Pinpoint the cell where the given text exists, returning its (X, Y) midpoint coordinate. 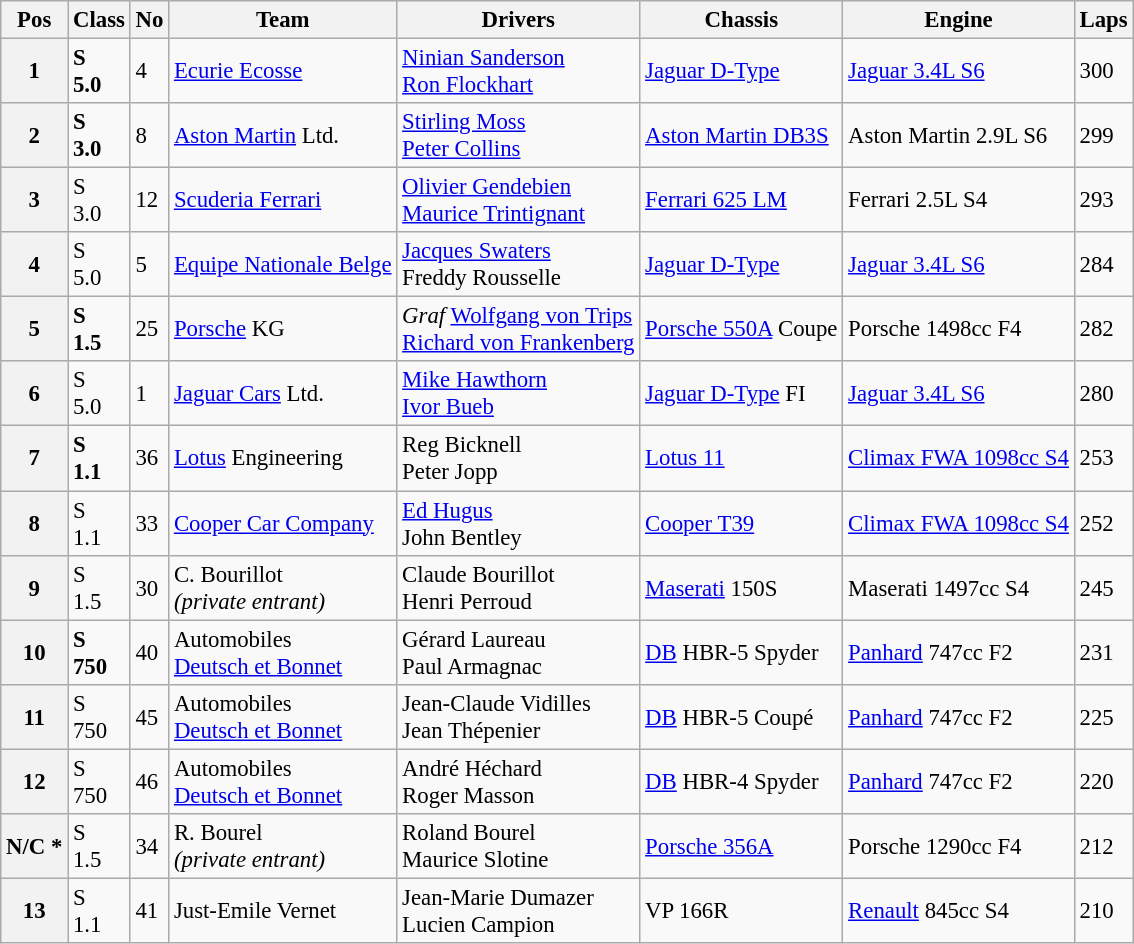
299 (1104, 136)
253 (1104, 458)
41 (149, 910)
40 (149, 652)
Gérard Laureau Paul Armagnac (518, 652)
Lotus Engineering (283, 458)
Ferrari 625 LM (742, 200)
25 (149, 330)
C. Bourillot(private entrant) (283, 588)
245 (1104, 588)
Mike Hawthorn Ivor Bueb (518, 394)
Equipe Nationale Belge (283, 264)
Jacques Swaters Freddy Rousselle (518, 264)
Maserati 150S (742, 588)
R. Bourel(private entrant) (283, 846)
220 (1104, 782)
Team (283, 20)
11 (34, 716)
9 (34, 588)
300 (1104, 72)
7 (34, 458)
Ferrari 2.5L S4 (958, 200)
293 (1104, 200)
Roland Bourel Maurice Slotine (518, 846)
46 (149, 782)
Aston Martin Ltd. (283, 136)
Aston Martin 2.9L S6 (958, 136)
Chassis (742, 20)
Porsche 356A (742, 846)
280 (1104, 394)
Ninian Sanderson Ron Flockhart (518, 72)
DB HBR-4 Spyder (742, 782)
Pos (34, 20)
Graf Wolfgang von Trips Richard von Frankenberg (518, 330)
212 (1104, 846)
Scuderia Ferrari (283, 200)
Stirling Moss Peter Collins (518, 136)
Ecurie Ecosse (283, 72)
Jaguar Cars Ltd. (283, 394)
No (149, 20)
Lotus 11 (742, 458)
284 (1104, 264)
DB HBR-5 Spyder (742, 652)
Jean-Claude Vidilles Jean Thépenier (518, 716)
Jean-Marie Dumazer Lucien Campion (518, 910)
13 (34, 910)
Class (100, 20)
34 (149, 846)
Engine (958, 20)
30 (149, 588)
Laps (1104, 20)
252 (1104, 524)
Drivers (518, 20)
6 (34, 394)
VP 166R (742, 910)
Just-Emile Vernet (283, 910)
33 (149, 524)
210 (1104, 910)
36 (149, 458)
Renault 845cc S4 (958, 910)
Aston Martin DB3S (742, 136)
Maserati 1497cc S4 (958, 588)
Cooper Car Company (283, 524)
Jaguar D-Type FI (742, 394)
Ed Hugus John Bentley (518, 524)
3 (34, 200)
Reg Bicknell Peter Jopp (518, 458)
Porsche 550A Coupe (742, 330)
Cooper T39 (742, 524)
Porsche KG (283, 330)
45 (149, 716)
N/C * (34, 846)
André Héchard Roger Masson (518, 782)
DB HBR-5 Coupé (742, 716)
231 (1104, 652)
Porsche 1290cc F4 (958, 846)
Porsche 1498cc F4 (958, 330)
282 (1104, 330)
2 (34, 136)
225 (1104, 716)
Olivier Gendebien Maurice Trintignant (518, 200)
10 (34, 652)
Claude Bourillot Henri Perroud (518, 588)
